Extract the [x, y] coordinate from the center of the cell holding the provided text.  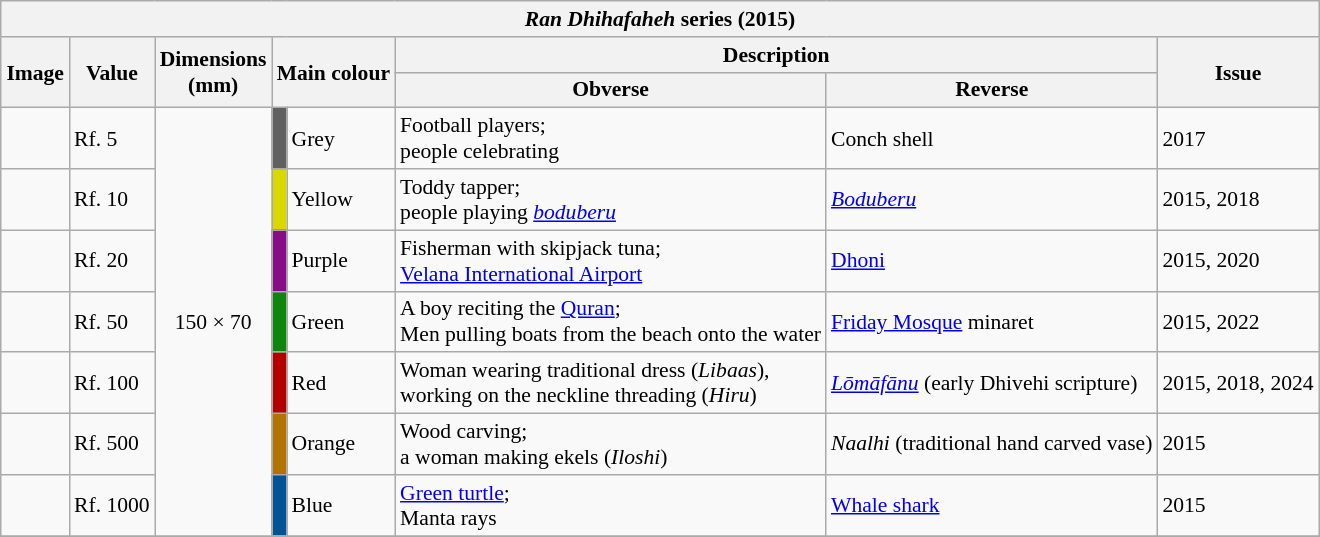
2015, 2020 [1238, 260]
Description [776, 54]
150 × 70 [214, 322]
Football players;people celebrating [610, 138]
2015, 2018, 2024 [1238, 382]
Rf. 5 [112, 138]
Wood carving;a woman making ekels (Iloshi) [610, 444]
Fisherman with skipjack tuna;Velana International Airport [610, 260]
Ran Dhihafaheh series (2015) [660, 19]
Yellow [340, 200]
Lōmāfānu (early Dhivehi scripture) [992, 382]
Boduberu [992, 200]
Red [340, 382]
Main colour [334, 72]
Grey [340, 138]
Green turtle;Manta rays [610, 504]
Rf. 50 [112, 322]
Woman wearing traditional dress (Libaas),working on the neckline threading (Hiru) [610, 382]
Rf. 20 [112, 260]
Obverse [610, 90]
Friday Mosque minaret [992, 322]
Toddy tapper;people playing boduberu [610, 200]
Purple [340, 260]
Naalhi (traditional hand carved vase) [992, 444]
A boy reciting the Quran;Men pulling boats from the beach onto the water [610, 322]
2015, 2018 [1238, 200]
Rf. 10 [112, 200]
Rf. 1000 [112, 504]
Orange [340, 444]
Dimensions(mm) [214, 72]
Green [340, 322]
2015, 2022 [1238, 322]
Blue [340, 504]
Value [112, 72]
2017 [1238, 138]
Image [35, 72]
Reverse [992, 90]
Conch shell [992, 138]
Rf. 100 [112, 382]
Issue [1238, 72]
Whale shark [992, 504]
Rf. 500 [112, 444]
Dhoni [992, 260]
